Extract the [X, Y] coordinate from the center of the cell holding the provided text.  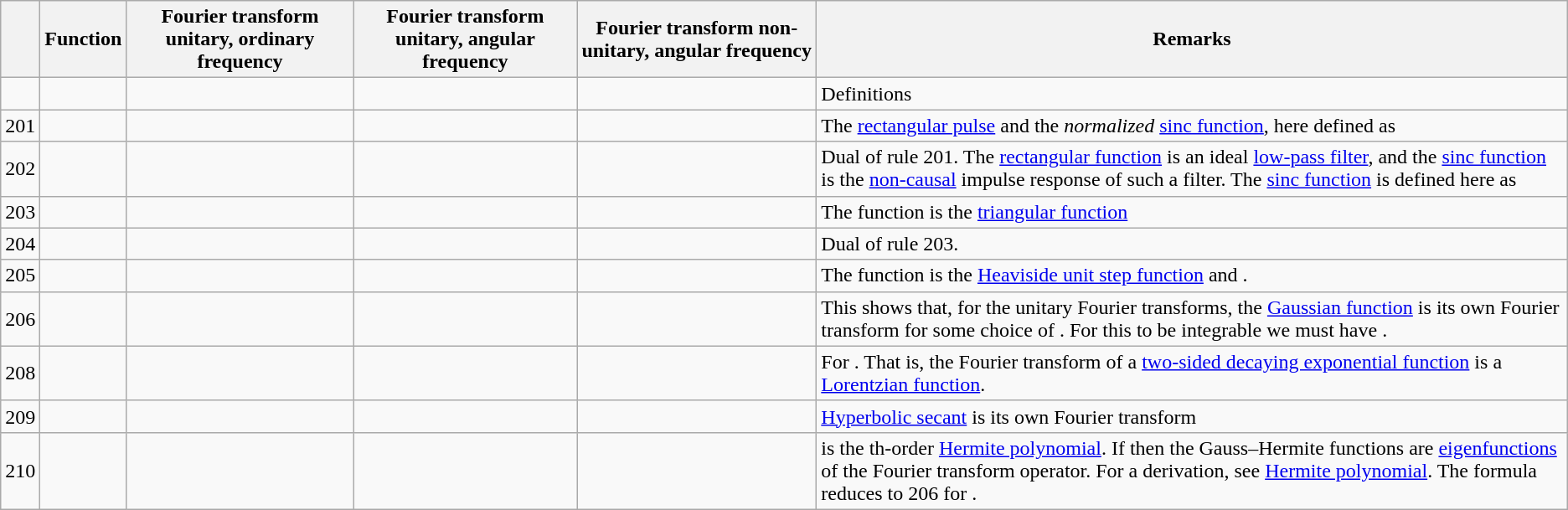
208 [20, 373]
205 [20, 276]
209 [20, 416]
201 [20, 126]
The rectangular pulse and the normalized sinc function, here defined as [1192, 126]
202 [20, 169]
Fourier transform non-unitary, angular frequency [697, 39]
Definitions [1192, 94]
210 [20, 471]
206 [20, 318]
Function [84, 39]
Fourier transform unitary, ordinary frequency [240, 39]
The function is the Heaviside unit step function and . [1192, 276]
204 [20, 244]
Hyperbolic secant is its own Fourier transform [1192, 416]
203 [20, 212]
Dual of rule 203. [1192, 244]
Fourier transform unitary, angular frequency [466, 39]
For . That is, the Fourier transform of a two-sided decaying exponential function is a Lorentzian function. [1192, 373]
The function is the triangular function [1192, 212]
Remarks [1192, 39]
